Return [X, Y] of the center of cell containing provided text 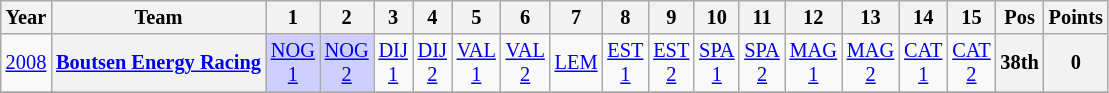
EST1 [625, 63]
MAG2 [870, 63]
DIJ2 [432, 63]
Year [26, 17]
11 [762, 17]
Pos [1020, 17]
Team [158, 17]
5 [476, 17]
2008 [26, 63]
Points [1076, 17]
12 [814, 17]
DIJ1 [394, 63]
0 [1076, 63]
LEM [576, 63]
10 [716, 17]
8 [625, 17]
6 [526, 17]
1 [293, 17]
7 [576, 17]
MAG1 [814, 63]
4 [432, 17]
2 [347, 17]
SPA2 [762, 63]
SPA1 [716, 63]
13 [870, 17]
38th [1020, 63]
VAL1 [476, 63]
EST2 [671, 63]
CAT2 [971, 63]
NOG2 [347, 63]
NOG1 [293, 63]
CAT1 [923, 63]
15 [971, 17]
VAL2 [526, 63]
9 [671, 17]
3 [394, 17]
14 [923, 17]
Boutsen Energy Racing [158, 63]
